Detect which cell encompasses the target text, then output its [X, Y] center coordinate. 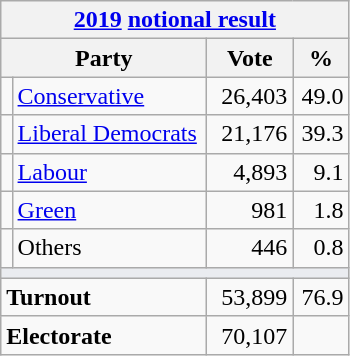
Vote [250, 58]
% [321, 58]
53,899 [250, 297]
9.1 [321, 172]
4,893 [250, 172]
39.3 [321, 134]
Liberal Democrats [110, 134]
Party [104, 58]
21,176 [250, 134]
Electorate [104, 335]
Others [110, 248]
26,403 [250, 96]
0.8 [321, 248]
Green [110, 210]
Conservative [110, 96]
49.0 [321, 96]
76.9 [321, 297]
2019 notional result [175, 20]
446 [250, 248]
Turnout [104, 297]
Labour [110, 172]
981 [250, 210]
70,107 [250, 335]
1.8 [321, 210]
